Return (X, Y) of the center of cell containing provided text 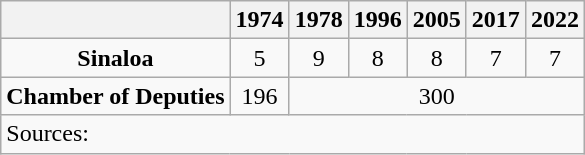
2017 (496, 20)
5 (260, 58)
2022 (554, 20)
2005 (436, 20)
Sinaloa (116, 58)
1978 (318, 20)
1974 (260, 20)
Chamber of Deputies (116, 96)
1996 (378, 20)
9 (318, 58)
196 (260, 96)
300 (436, 96)
Sources: (293, 134)
